Detect which cell encompasses the target text, then output its (X, Y) center coordinate. 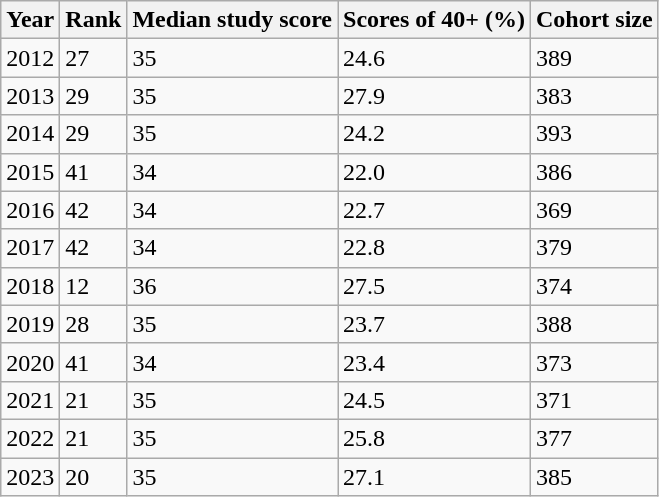
2017 (30, 248)
22.7 (434, 210)
22.0 (434, 172)
27 (94, 58)
2016 (30, 210)
28 (94, 324)
373 (594, 362)
2013 (30, 96)
389 (594, 58)
36 (232, 286)
2022 (30, 438)
369 (594, 210)
23.7 (434, 324)
393 (594, 134)
377 (594, 438)
2023 (30, 477)
24.5 (434, 400)
2018 (30, 286)
374 (594, 286)
Year (30, 20)
27.5 (434, 286)
2019 (30, 324)
Scores of 40+ (%) (434, 20)
25.8 (434, 438)
22.8 (434, 248)
371 (594, 400)
Cohort size (594, 20)
2015 (30, 172)
2012 (30, 58)
388 (594, 324)
2020 (30, 362)
27.1 (434, 477)
24.2 (434, 134)
379 (594, 248)
20 (94, 477)
23.4 (434, 362)
386 (594, 172)
2014 (30, 134)
383 (594, 96)
2021 (30, 400)
Rank (94, 20)
24.6 (434, 58)
12 (94, 286)
27.9 (434, 96)
385 (594, 477)
Median study score (232, 20)
